Detect which cell encompasses the target text, then output its (x, y) center coordinate. 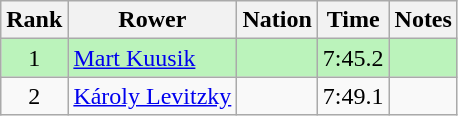
1 (34, 58)
7:49.1 (353, 96)
2 (34, 96)
Notes (423, 20)
Nation (277, 20)
7:45.2 (353, 58)
Rower (152, 20)
Mart Kuusik (152, 58)
Time (353, 20)
Rank (34, 20)
Károly Levitzky (152, 96)
